Return the [x, y] coordinate for the center point of the cell that contains the specified text.  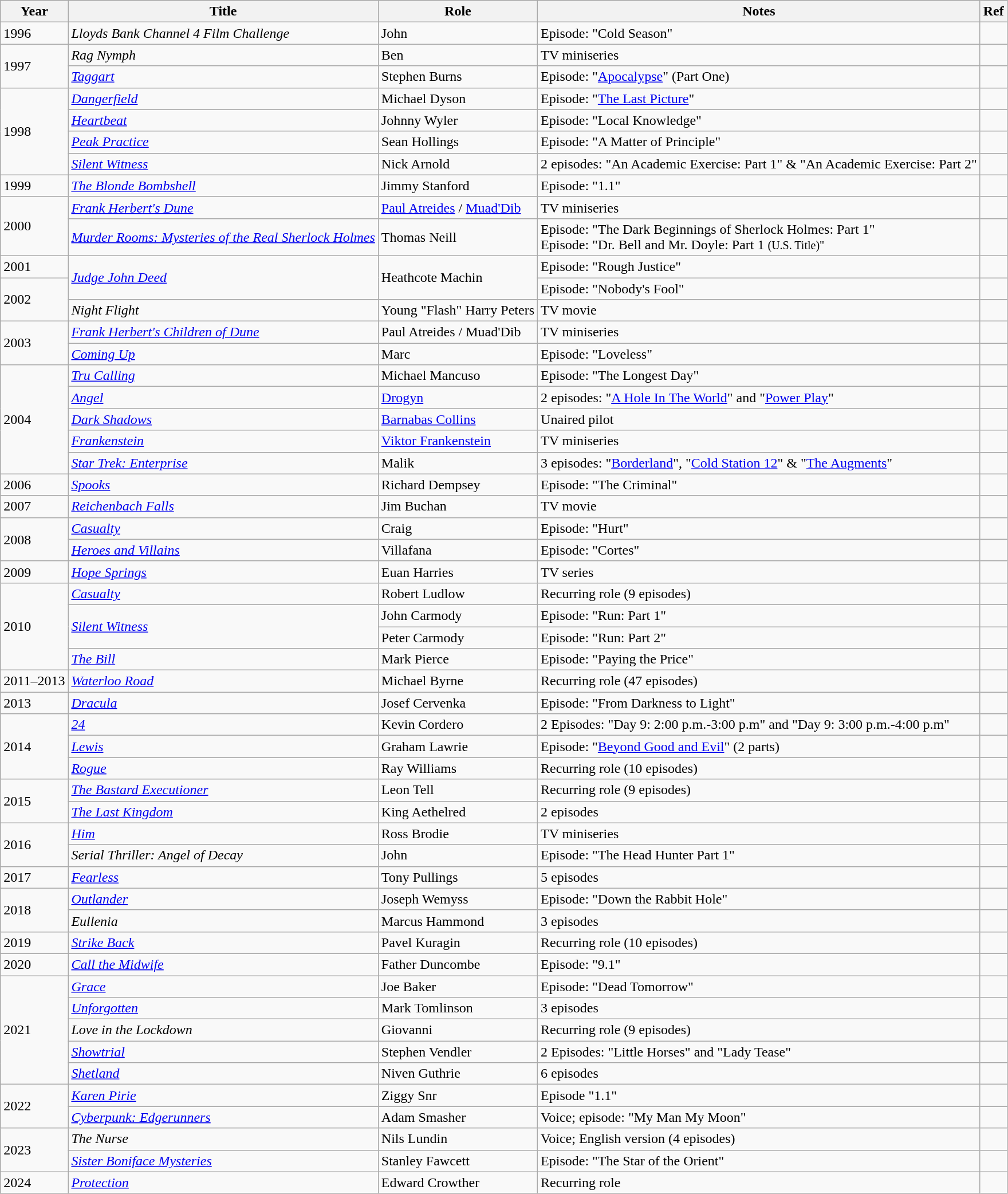
2015 [34, 801]
Episode: "The Longest Day" [759, 376]
Recurring role (47 episodes) [759, 681]
Episode "1.1" [759, 1095]
2 episodes [759, 812]
Episode: "Run: Part 2" [759, 638]
Ray Williams [458, 768]
Heathcote Machin [458, 277]
Episode: "The Dark Beginnings of Sherlock Holmes: Part 1"Episode: "Dr. Bell and Mr. Doyle: Part 1 (U.S. Title)" [759, 237]
Role [458, 11]
Johnny Wyler [458, 120]
2017 [34, 877]
The Nurse [223, 1139]
Title [223, 11]
Nick Arnold [458, 164]
Episode: "1.1" [759, 186]
Marcus Hammond [458, 921]
Showtrial [223, 1052]
Episode: "The Head Hunter Part 1" [759, 855]
Euan Harries [458, 572]
Notes [759, 11]
Episode: "Rough Justice" [759, 266]
Episode: "9.1" [759, 964]
Joe Baker [458, 986]
Night Flight [223, 311]
Michael Mancuso [458, 376]
Frank Herbert's Children of Dune [223, 332]
6 episodes [759, 1074]
Dangerfield [223, 99]
2008 [34, 539]
Unforgotten [223, 1008]
Voice; English version (4 episodes) [759, 1139]
Unaired pilot [759, 419]
Heartbeat [223, 120]
Eullenia [223, 921]
The Last Kingdom [223, 812]
Karen Pirie [223, 1095]
5 episodes [759, 877]
2022 [34, 1106]
Robert Ludlow [458, 594]
Frank Herbert's Dune [223, 207]
Viktor Frankenstein [458, 441]
Hope Springs [223, 572]
24 [223, 725]
2014 [34, 747]
Voice; episode: "My Man My Moon" [759, 1117]
Dracula [223, 703]
Mark Tomlinson [458, 1008]
Dark Shadows [223, 419]
2020 [34, 964]
2021 [34, 1030]
2013 [34, 703]
Peak Practice [223, 142]
2011–2013 [34, 681]
2018 [34, 910]
1996 [34, 33]
Episode: "From Darkness to Light" [759, 703]
King Aethelred [458, 812]
Drogyn [458, 398]
Call the Midwife [223, 964]
Frankenstein [223, 441]
Edward Crowther [458, 1183]
Father Duncombe [458, 964]
Fearless [223, 877]
2 Episodes: "Day 9: 2:00 p.m.-3:00 p.m" and "Day 9: 3:00 p.m.-4:00 p.m" [759, 725]
Episode: "A Matter of Principle" [759, 142]
2002 [34, 299]
1997 [34, 66]
The Bastard Executioner [223, 790]
Marc [458, 354]
Lloyds Bank Channel 4 Film Challenge [223, 33]
John Carmody [458, 615]
Jim Buchan [458, 506]
Graham Lawrie [458, 747]
Episode: "Cortes" [759, 550]
1998 [34, 131]
Villafana [458, 550]
Craig [458, 528]
Lewis [223, 747]
Young "Flash" Harry Peters [458, 311]
Giovanni [458, 1030]
Peter Carmody [458, 638]
1999 [34, 186]
Episode: "Beyond Good and Evil" (2 parts) [759, 747]
Strike Back [223, 942]
2003 [34, 343]
2 episodes: "An Academic Exercise: Part 1" & "An Academic Exercise: Part 2" [759, 164]
Tony Pullings [458, 877]
2009 [34, 572]
Mark Pierce [458, 659]
Episode: "Cold Season" [759, 33]
Niven Guthrie [458, 1074]
Sean Hollings [458, 142]
2019 [34, 942]
Pavel Kuragin [458, 942]
2016 [34, 845]
Judge John Deed [223, 277]
Thomas Neill [458, 237]
Ref [993, 11]
Year [34, 11]
Ben [458, 55]
2006 [34, 485]
2024 [34, 1183]
Michael Dyson [458, 99]
Jimmy Stanford [458, 186]
Shetland [223, 1074]
Episode: "Dead Tomorrow" [759, 986]
The Blonde Bombshell [223, 186]
Leon Tell [458, 790]
Episode: "The Last Picture" [759, 99]
Spooks [223, 485]
Sister Boniface Mysteries [223, 1161]
Tru Calling [223, 376]
2004 [34, 419]
Stephen Vendler [458, 1052]
Outlander [223, 899]
Episode: "The Star of the Orient" [759, 1161]
Episode: "Down the Rabbit Hole" [759, 899]
Joseph Wemyss [458, 899]
Protection [223, 1183]
Kevin Cordero [458, 725]
2010 [34, 626]
Cyberpunk: Edgerunners [223, 1117]
Adam Smasher [458, 1117]
3 episodes: "Borderland", "Cold Station 12" & "The Augments" [759, 463]
Michael Byrne [458, 681]
2023 [34, 1150]
Ziggy Snr [458, 1095]
Reichenbach Falls [223, 506]
Episode: "Paying the Price" [759, 659]
Episode: "Local Knowledge" [759, 120]
Rag Nymph [223, 55]
Josef Cervenka [458, 703]
TV series [759, 572]
Heroes and Villains [223, 550]
Star Trek: Enterprise [223, 463]
Murder Rooms: Mysteries of the Real Sherlock Holmes [223, 237]
Rogue [223, 768]
Ross Brodie [458, 834]
Stephen Burns [458, 77]
2 episodes: "A Hole In The World" and "Power Play" [759, 398]
Grace [223, 986]
Episode: "Nobody's Fool" [759, 288]
Love in the Lockdown [223, 1030]
The Bill [223, 659]
2 Episodes: "Little Horses" and "Lady Tease" [759, 1052]
Episode: "Run: Part 1" [759, 615]
Serial Thriller: Angel of Decay [223, 855]
Waterloo Road [223, 681]
Angel [223, 398]
Episode: "Loveless" [759, 354]
Recurring role [759, 1183]
Episode: "Hurt" [759, 528]
2000 [34, 226]
Richard Dempsey [458, 485]
Malik [458, 463]
2001 [34, 266]
Nils Lundin [458, 1139]
2007 [34, 506]
Taggart [223, 77]
Coming Up [223, 354]
Him [223, 834]
Episode: "The Criminal" [759, 485]
Stanley Fawcett [458, 1161]
Barnabas Collins [458, 419]
Episode: "Apocalypse" (Part One) [759, 77]
